Provide the (X, Y) coordinate of the cell's center where the given text is located.  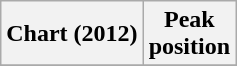
Chart (2012) (72, 34)
Peakposition (189, 34)
